From the cell containing the given text, extract its center point as (X, Y) coordinate. 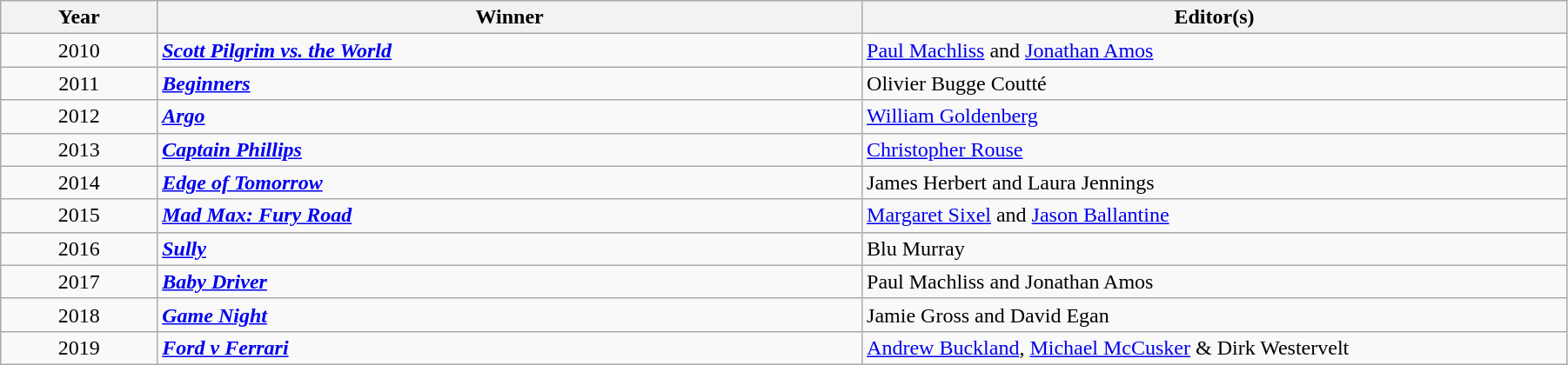
Olivier Bugge Coutté (1215, 83)
William Goldenberg (1215, 116)
Christopher Rouse (1215, 149)
Winner (510, 17)
Baby Driver (510, 282)
Sully (510, 249)
2012 (79, 116)
Margaret Sixel and Jason Ballantine (1215, 216)
Andrew Buckland, Michael McCusker & Dirk Westervelt (1215, 348)
Year (79, 17)
Game Night (510, 315)
Ford v Ferrari (510, 348)
2017 (79, 282)
James Herbert and Laura Jennings (1215, 182)
2018 (79, 315)
2014 (79, 182)
Scott Pilgrim vs. the World (510, 50)
Editor(s) (1215, 17)
Edge of Tomorrow (510, 182)
2013 (79, 149)
2010 (79, 50)
Mad Max: Fury Road (510, 216)
Beginners (510, 83)
2019 (79, 348)
2011 (79, 83)
2015 (79, 216)
2016 (79, 249)
Blu Murray (1215, 249)
Captain Phillips (510, 149)
Argo (510, 116)
Jamie Gross and David Egan (1215, 315)
